For the text-containing cell, return its midpoint in (x, y) coordinate format. 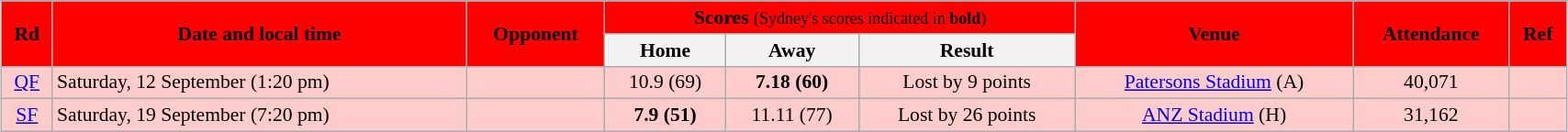
Saturday, 12 September (1:20 pm) (259, 82)
31,162 (1431, 115)
Result (967, 50)
7.9 (51) (665, 115)
ANZ Stadium (H) (1214, 115)
Patersons Stadium (A) (1214, 82)
10.9 (69) (665, 82)
11.11 (77) (791, 115)
SF (28, 115)
7.18 (60) (791, 82)
Away (791, 50)
Scores (Sydney's scores indicated in bold) (840, 17)
Lost by 9 points (967, 82)
Lost by 26 points (967, 115)
Saturday, 19 September (7:20 pm) (259, 115)
Venue (1214, 33)
Rd (28, 33)
Home (665, 50)
QF (28, 82)
Ref (1539, 33)
40,071 (1431, 82)
Date and local time (259, 33)
Attendance (1431, 33)
Opponent (536, 33)
